Find where the given text appears and provide that cell's center as (x, y) coordinate. 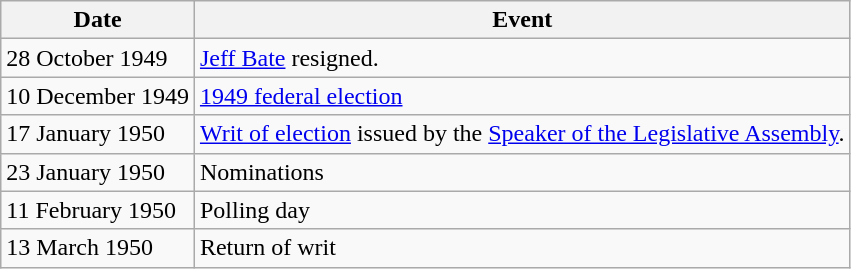
17 January 1950 (98, 134)
Polling day (522, 210)
Writ of election issued by the Speaker of the Legislative Assembly. (522, 134)
Return of writ (522, 248)
Date (98, 20)
10 December 1949 (98, 96)
23 January 1950 (98, 172)
1949 federal election (522, 96)
Jeff Bate resigned. (522, 58)
Nominations (522, 172)
Event (522, 20)
28 October 1949 (98, 58)
11 February 1950 (98, 210)
13 March 1950 (98, 248)
